From the cell containing the given text, extract its center point as (X, Y) coordinate. 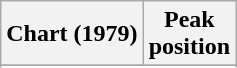
Chart (1979) (72, 34)
Peakposition (189, 34)
